Determine the (X, Y) coordinate at the center of the cell enclosing the given text.  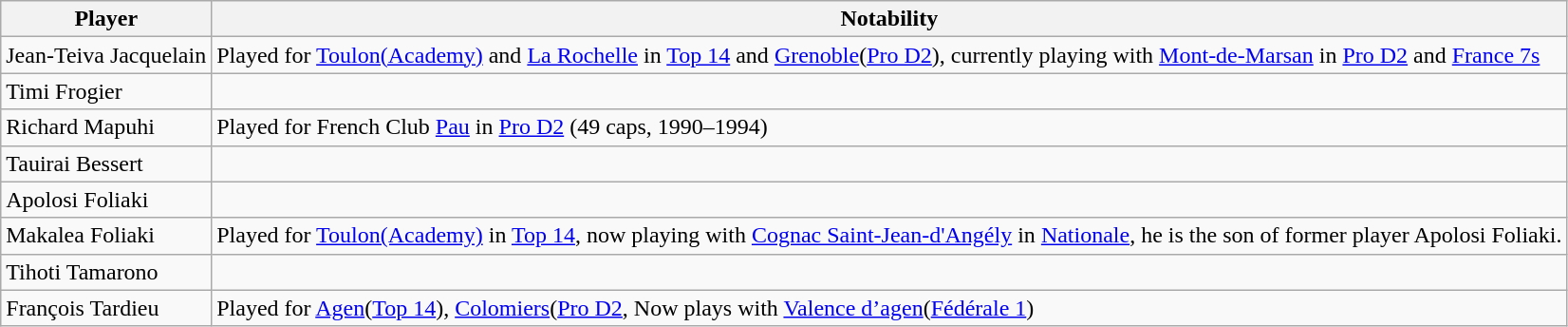
Played for Agen(Top 14), Colomiers(Pro D2, Now plays with Valence d’agen(Fédérale 1) (889, 308)
François Tardieu (106, 308)
Jean-Teiva Jacquelain (106, 55)
Richard Mapuhi (106, 127)
Played for Toulon(Academy) and La Rochelle in Top 14 and Grenoble(Pro D2), currently playing with Mont-de-Marsan in Pro D2 and France 7s (889, 55)
Makalea Foliaki (106, 236)
Tihoti Tamarono (106, 272)
Notability (889, 19)
Apolosi Foliaki (106, 200)
Played for French Club Pau in Pro D2 (49 caps, 1990–1994) (889, 127)
Player (106, 19)
Timi Frogier (106, 91)
Played for Toulon(Academy) in Top 14, now playing with Cognac Saint-Jean-d'Angély in Nationale, he is the son of former player Apolosi Foliaki. (889, 236)
Tauirai Bessert (106, 163)
